Provide the (x, y) coordinate of the cell's center where the given text is located.  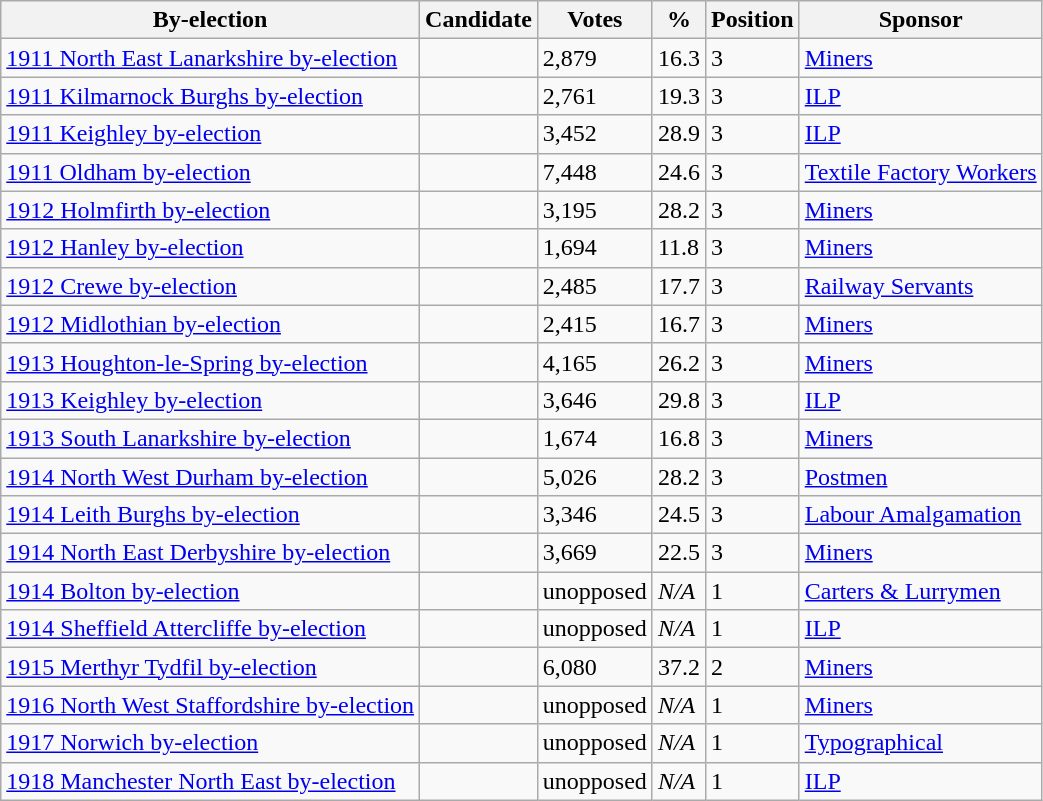
17.7 (678, 286)
Postmen (920, 477)
1912 Midlothian by-election (210, 324)
24.5 (678, 515)
1913 Houghton-le-Spring by-election (210, 362)
Sponsor (920, 20)
4,165 (594, 362)
16.3 (678, 58)
Position (752, 20)
16.7 (678, 324)
1911 Oldham by-election (210, 172)
37.2 (678, 667)
16.8 (678, 438)
3,346 (594, 515)
1917 Norwich by-election (210, 743)
Textile Factory Workers (920, 172)
2,485 (594, 286)
3,195 (594, 210)
1914 Sheffield Attercliffe by-election (210, 629)
1916 North West Staffordshire by-election (210, 705)
Carters & Lurrymen (920, 591)
28.9 (678, 134)
1911 Keighley by-election (210, 134)
2 (752, 667)
1914 Bolton by-election (210, 591)
19.3 (678, 96)
3,452 (594, 134)
3,646 (594, 400)
1914 Leith Burghs by-election (210, 515)
1913 Keighley by-election (210, 400)
1914 North West Durham by-election (210, 477)
Votes (594, 20)
1914 North East Derbyshire by-election (210, 553)
7,448 (594, 172)
24.6 (678, 172)
Typographical (920, 743)
1911 North East Lanarkshire by-election (210, 58)
Railway Servants (920, 286)
11.8 (678, 248)
1,694 (594, 248)
5,026 (594, 477)
% (678, 20)
2,761 (594, 96)
1911 Kilmarnock Burghs by-election (210, 96)
Candidate (479, 20)
1912 Hanley by-election (210, 248)
Labour Amalgamation (920, 515)
2,415 (594, 324)
6,080 (594, 667)
1913 South Lanarkshire by-election (210, 438)
1,674 (594, 438)
1915 Merthyr Tydfil by-election (210, 667)
22.5 (678, 553)
1912 Crewe by-election (210, 286)
3,669 (594, 553)
1912 Holmfirth by-election (210, 210)
1918 Manchester North East by-election (210, 781)
By-election (210, 20)
29.8 (678, 400)
26.2 (678, 362)
2,879 (594, 58)
